Determine the (X, Y) coordinate at the center of the cell enclosing the given text.  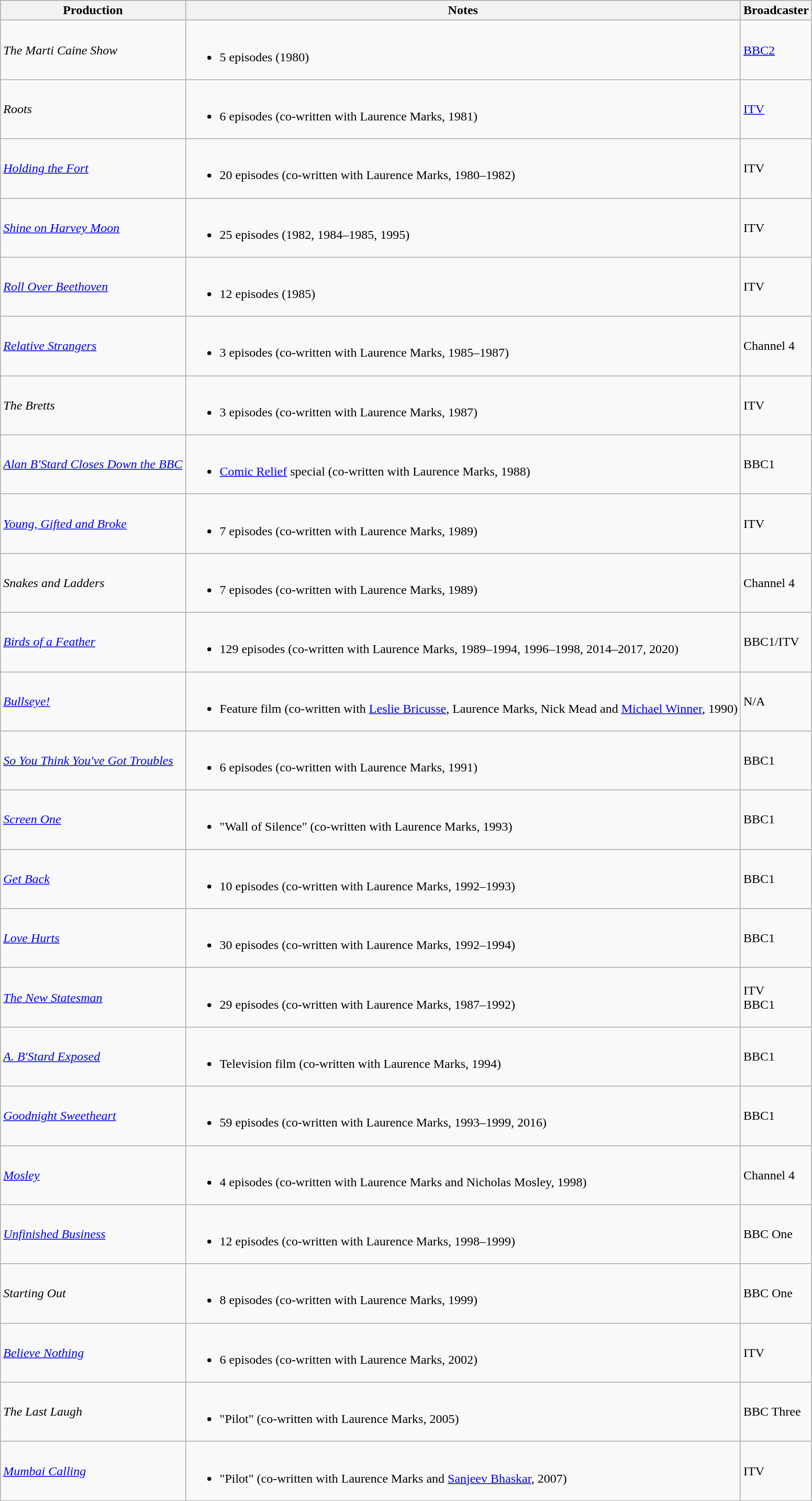
The New Statesman (93, 997)
Feature film (co-written with Leslie Bricusse, Laurence Marks, Nick Mead and Michael Winner, 1990) (463, 701)
Roots (93, 109)
Snakes and Ladders (93, 582)
20 episodes (co-written with Laurence Marks, 1980–1982) (463, 169)
6 episodes (co-written with Laurence Marks, 1991) (463, 760)
Notes (463, 10)
Holding the Fort (93, 169)
25 episodes (1982, 1984–1985, 1995) (463, 227)
4 episodes (co-written with Laurence Marks and Nicholas Mosley, 1998) (463, 1175)
Comic Relief special (co-written with Laurence Marks, 1988) (463, 464)
ITVBBC1 (776, 997)
Bullseye! (93, 701)
N/A (776, 701)
10 episodes (co-written with Laurence Marks, 1992–1993) (463, 879)
Birds of a Feather (93, 642)
Screen One (93, 820)
A. B'Stard Exposed (93, 1057)
Goodnight Sweetheart (93, 1116)
12 episodes (1985) (463, 287)
3 episodes (co-written with Laurence Marks, 1985–1987) (463, 346)
3 episodes (co-written with Laurence Marks, 1987) (463, 405)
"Wall of Silence" (co-written with Laurence Marks, 1993) (463, 820)
Broadcaster (776, 10)
Mumbai Calling (93, 1471)
BBC Three (776, 1412)
Roll Over Beethoven (93, 287)
12 episodes (co-written with Laurence Marks, 1998–1999) (463, 1234)
Mosley (93, 1175)
The Last Laugh (93, 1412)
"Pilot" (co-written with Laurence Marks and Sanjeev Bhaskar, 2007) (463, 1471)
6 episodes (co-written with Laurence Marks, 1981) (463, 109)
BBC1/ITV (776, 642)
The Bretts (93, 405)
5 episodes (1980) (463, 50)
Television film (co-written with Laurence Marks, 1994) (463, 1057)
Alan B'Stard Closes Down the BBC (93, 464)
8 episodes (co-written with Laurence Marks, 1999) (463, 1294)
Unfinished Business (93, 1234)
Starting Out (93, 1294)
129 episodes (co-written with Laurence Marks, 1989–1994, 1996–1998, 2014–2017, 2020) (463, 642)
So You Think You've Got Troubles (93, 760)
Production (93, 10)
Relative Strangers (93, 346)
6 episodes (co-written with Laurence Marks, 2002) (463, 1352)
"Pilot" (co-written with Laurence Marks, 2005) (463, 1412)
Young, Gifted and Broke (93, 524)
30 episodes (co-written with Laurence Marks, 1992–1994) (463, 939)
29 episodes (co-written with Laurence Marks, 1987–1992) (463, 997)
59 episodes (co-written with Laurence Marks, 1993–1999, 2016) (463, 1116)
Shine on Harvey Moon (93, 227)
Love Hurts (93, 939)
Believe Nothing (93, 1352)
Get Back (93, 879)
The Marti Caine Show (93, 50)
BBC2 (776, 50)
